Find where the given text appears and provide that cell's center as [X, Y] coordinate. 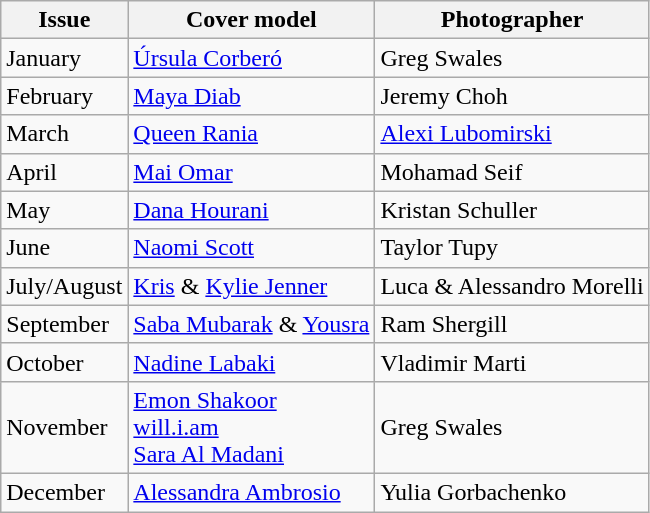
March [64, 134]
Naomi Scott [252, 248]
November [64, 427]
Vladimir Marti [512, 362]
Saba Mubarak & Yousra [252, 324]
Queen Rania [252, 134]
Cover model [252, 20]
October [64, 362]
Nadine Labaki [252, 362]
January [64, 58]
Dana Hourani [252, 210]
Photographer [512, 20]
Úrsula Corberó [252, 58]
June [64, 248]
Alexi Lubomirski [512, 134]
December [64, 492]
Yulia Gorbachenko [512, 492]
Maya Diab [252, 96]
April [64, 172]
September [64, 324]
July/August [64, 286]
Ram Shergill [512, 324]
Kristan Schuller [512, 210]
Kris & Kylie Jenner [252, 286]
Taylor Tupy [512, 248]
Mohamad Seif [512, 172]
Issue [64, 20]
Emon Shakoorwill.i.amSara Al Madani [252, 427]
Alessandra Ambrosio [252, 492]
Jeremy Choh [512, 96]
May [64, 210]
February [64, 96]
Luca & Alessandro Morelli [512, 286]
Mai Omar [252, 172]
